Capture the cell that displays the provided text and extract its [X, Y] central coordinate. 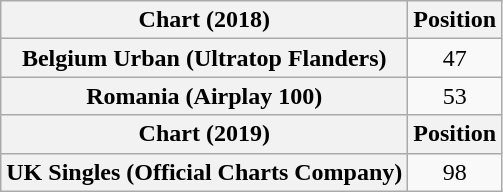
Chart (2018) [204, 20]
Romania (Airplay 100) [204, 96]
53 [455, 96]
98 [455, 172]
UK Singles (Official Charts Company) [204, 172]
47 [455, 58]
Chart (2019) [204, 134]
Belgium Urban (Ultratop Flanders) [204, 58]
